Return the [X, Y] coordinate for the center point of the cell that contains the specified text.  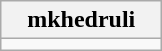
mkhedruli [82, 20]
